Capture the cell that displays the provided text and extract its (X, Y) central coordinate. 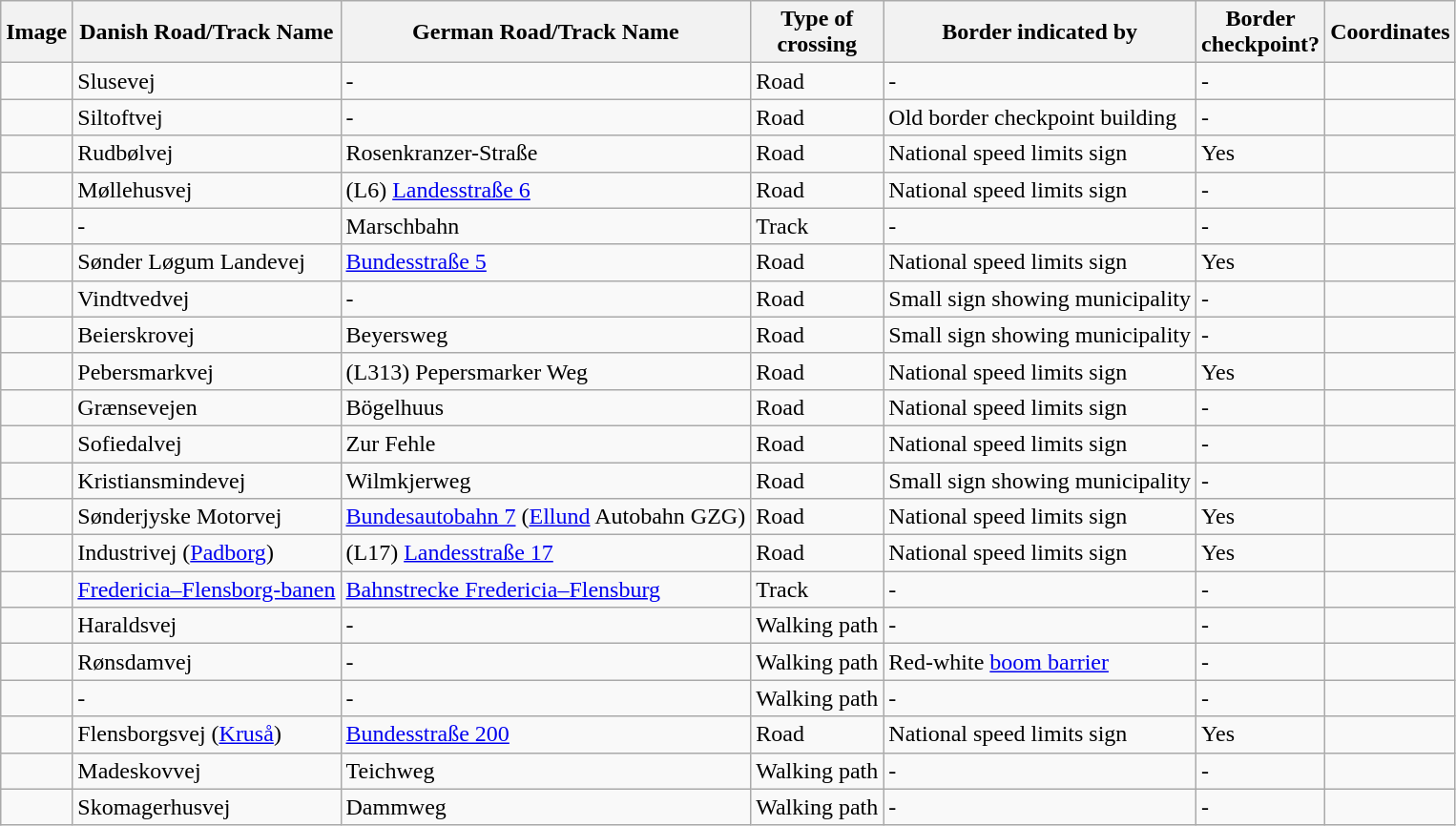
Rosenkranzer-Straße (546, 154)
Image (36, 32)
Haraldsvej (206, 626)
(L17) Landesstraße 17 (546, 553)
Siltoftvej (206, 117)
Sønderjyske Motorvej (206, 517)
Flensborgsvej (Kruså) (206, 734)
Vindtvedvej (206, 299)
Kristiansmindevej (206, 480)
Border indicated by (1040, 32)
Fredericia–Flensborg-banen (206, 589)
Wilmkjerweg (546, 480)
Grænsevejen (206, 407)
Rudbølvej (206, 154)
Red-white boom barrier (1040, 662)
Danish Road/Track Name (206, 32)
Skomagerhusvej (206, 807)
Zur Fehle (546, 444)
Marschbahn (546, 226)
Pebersmarkvej (206, 371)
Dammweg (546, 807)
Bundesautobahn 7 (Ellund Autobahn GZG) (546, 517)
Bundesstraße 5 (546, 262)
Slusevej (206, 81)
Teichweg (546, 771)
Sofiedalvej (206, 444)
Rønsdamvej (206, 662)
Madeskovvej (206, 771)
Bundesstraße 200 (546, 734)
Beierskrovej (206, 335)
Sønder Løgum Landevej (206, 262)
Bögelhuus (546, 407)
Type ofcrossing (817, 32)
German Road/Track Name (546, 32)
Coordinates (1390, 32)
(L6) Landesstraße 6 (546, 190)
Beyersweg (546, 335)
Møllehusvej (206, 190)
Bahnstrecke Fredericia–Flensburg (546, 589)
Bordercheckpoint? (1261, 32)
Old border checkpoint building (1040, 117)
Industrivej (Padborg) (206, 553)
(L313) Pepersmarker Weg (546, 371)
